Detect which cell encompasses the target text, then output its (x, y) center coordinate. 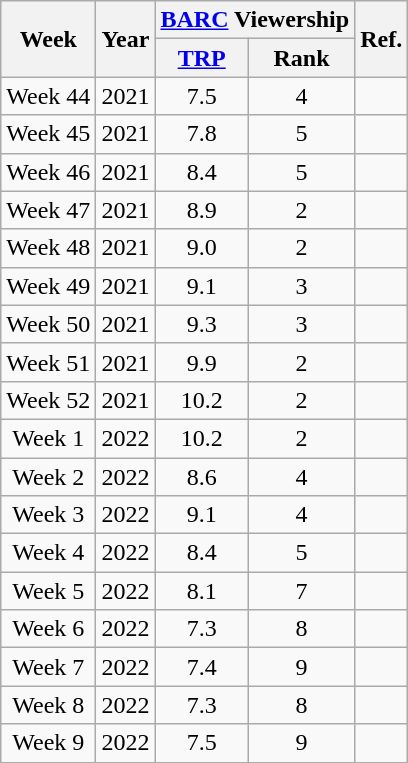
Week 1 (48, 438)
Week (48, 39)
9.9 (202, 362)
8.9 (202, 210)
Week 9 (48, 743)
7.8 (202, 134)
Week 5 (48, 591)
Week 3 (48, 515)
7 (301, 591)
Week 45 (48, 134)
Year (126, 39)
Week 47 (48, 210)
8.1 (202, 591)
BARC Viewership (255, 20)
Week 6 (48, 629)
Rank (301, 58)
TRP (202, 58)
Ref. (382, 39)
Week 46 (48, 172)
Week 48 (48, 248)
Week 7 (48, 667)
8.6 (202, 477)
Week 4 (48, 553)
9.0 (202, 248)
Week 52 (48, 400)
9.3 (202, 324)
Week 8 (48, 705)
Week 49 (48, 286)
7.4 (202, 667)
Week 50 (48, 324)
Week 44 (48, 96)
Week 2 (48, 477)
Week 51 (48, 362)
